Find where the given text appears and provide that cell's center as [X, Y] coordinate. 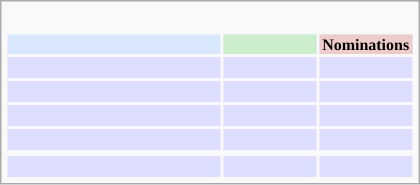
Nominations [366, 45]
